Determine the [X, Y] coordinate at the center of the cell enclosing the given text.  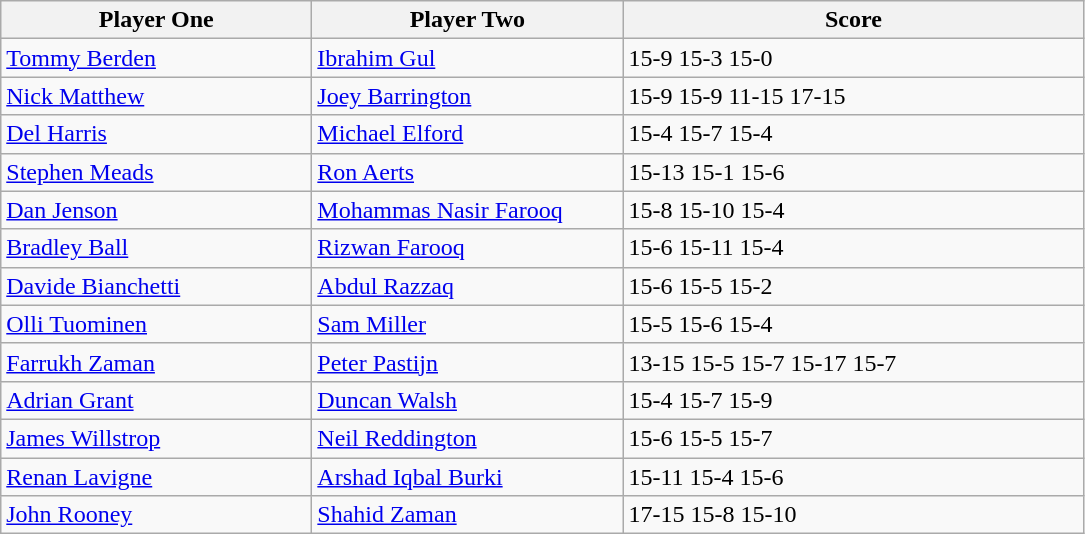
15-11 15-4 15-6 [854, 477]
Ibrahim Gul [468, 58]
15-13 15-1 15-6 [854, 172]
Joey Barrington [468, 96]
Dan Jenson [156, 210]
15-4 15-7 15-9 [854, 400]
Renan Lavigne [156, 477]
Abdul Razzaq [468, 286]
Duncan Walsh [468, 400]
Ron Aerts [468, 172]
Tommy Berden [156, 58]
Score [854, 20]
Adrian Grant [156, 400]
Neil Reddington [468, 438]
Mohammas Nasir Farooq [468, 210]
Farrukh Zaman [156, 362]
Shahid Zaman [468, 515]
15-9 15-3 15-0 [854, 58]
John Rooney [156, 515]
Michael Elford [468, 134]
13-15 15-5 15-7 15-17 15-7 [854, 362]
Arshad Iqbal Burki [468, 477]
15-4 15-7 15-4 [854, 134]
Stephen Meads [156, 172]
Sam Miller [468, 324]
Rizwan Farooq [468, 248]
Del Harris [156, 134]
Olli Tuominen [156, 324]
15-9 15-9 11-15 17-15 [854, 96]
Davide Bianchetti [156, 286]
15-8 15-10 15-4 [854, 210]
15-6 15-11 15-4 [854, 248]
Nick Matthew [156, 96]
15-6 15-5 15-2 [854, 286]
Bradley Ball [156, 248]
James Willstrop [156, 438]
15-6 15-5 15-7 [854, 438]
Player One [156, 20]
17-15 15-8 15-10 [854, 515]
Peter Pastijn [468, 362]
Player Two [468, 20]
15-5 15-6 15-4 [854, 324]
